Extract the [x, y] coordinate from the center of the cell holding the provided text.  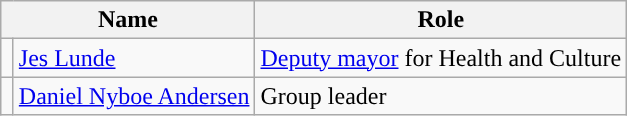
Role [441, 20]
Jes Lunde [134, 58]
Deputy mayor for Health and Culture [441, 58]
Daniel Nyboe Andersen [134, 96]
Name [128, 20]
Group leader [441, 96]
